Scan for the cell matching the given text and deliver its [X, Y] coordinate at center. 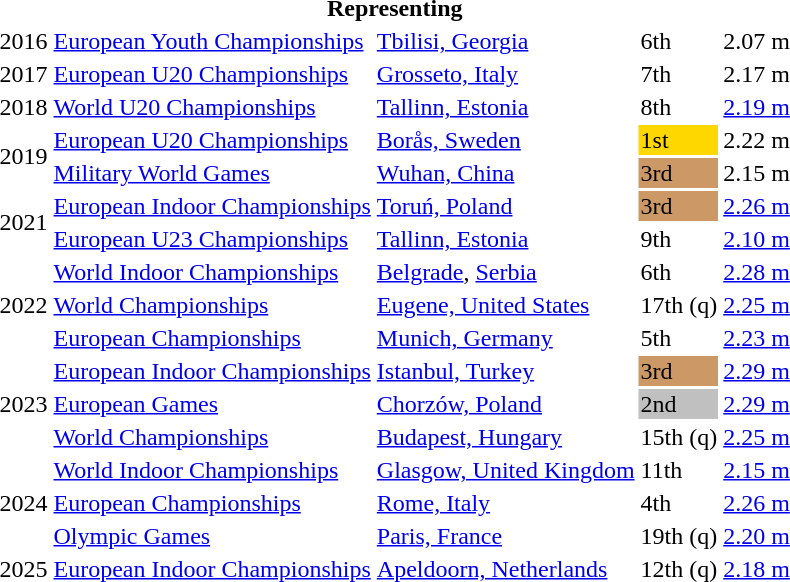
Military World Games [212, 173]
World U20 Championships [212, 107]
Toruń, Poland [506, 206]
15th (q) [679, 437]
Budapest, Hungary [506, 437]
19th (q) [679, 536]
European U23 Championships [212, 239]
Belgrade, Serbia [506, 272]
Istanbul, Turkey [506, 371]
Rome, Italy [506, 503]
Olympic Games [212, 536]
4th [679, 503]
Paris, France [506, 536]
Borås, Sweden [506, 140]
7th [679, 74]
8th [679, 107]
Chorzów, Poland [506, 404]
5th [679, 338]
Wuhan, China [506, 173]
Eugene, United States [506, 305]
Grosseto, Italy [506, 74]
17th (q) [679, 305]
Tbilisi, Georgia [506, 41]
European Youth Championships [212, 41]
Glasgow, United Kingdom [506, 470]
European Games [212, 404]
11th [679, 470]
Munich, Germany [506, 338]
1st [679, 140]
9th [679, 239]
2nd [679, 404]
